Identify which cell holds the provided text, then report its (X, Y) central coordinate. 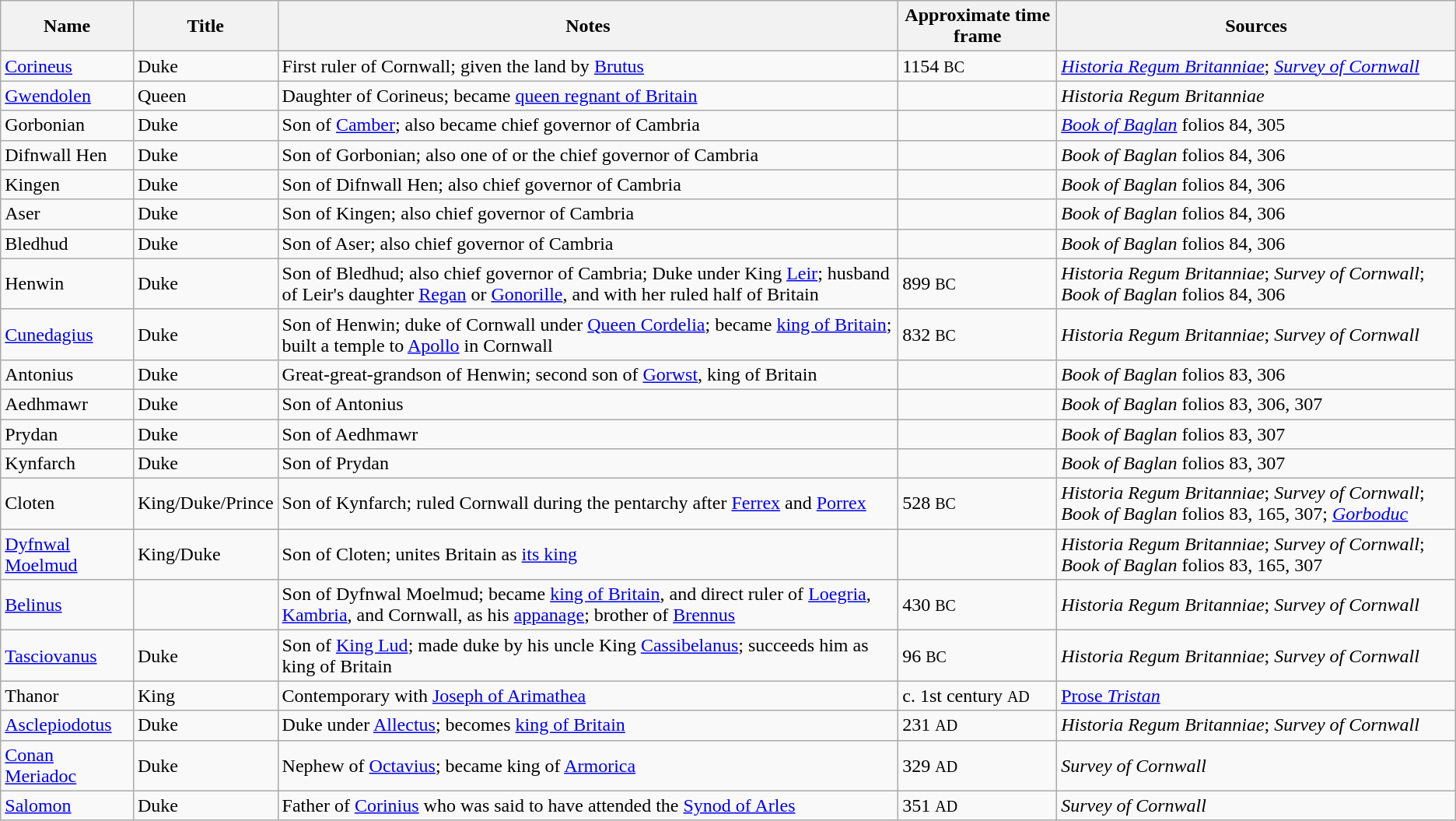
Bledhud (67, 244)
Sources (1257, 26)
Cloten (67, 504)
Title (205, 26)
Historia Regum Britanniae; Survey of Cornwall; Book of Baglan folios 83, 165, 307; Gorboduc (1257, 504)
Thanor (67, 696)
351 AD (978, 805)
Difnwall Hen (67, 155)
Asclepiodotus (67, 725)
Salomon (67, 805)
Belinus (67, 605)
Corineus (67, 66)
First ruler of Cornwall; given the land by Brutus (588, 66)
528 BC (978, 504)
Name (67, 26)
Son of Difnwall Hen; also chief governor of Cambria (588, 184)
Approximate time frame (978, 26)
Henwin (67, 283)
King/Duke (205, 554)
Son of King Lud; made duke by his uncle King Cassibelanus; succeeds him as king of Britain (588, 655)
Historia Regum Britanniae (1257, 96)
Notes (588, 26)
Book of Baglan folios 84, 305 (1257, 125)
Gwendolen (67, 96)
1154 BC (978, 66)
Son of Camber; also became chief governor of Cambria (588, 125)
Son of Henwin; duke of Cornwall under Queen Cordelia; became king of Britain; built a temple to Apollo in Cornwall (588, 335)
Son of Gorbonian; also one of or the chief governor of Cambria (588, 155)
832 BC (978, 335)
Duke under Allectus; becomes king of Britain (588, 725)
231 AD (978, 725)
King (205, 696)
Son of Antonius (588, 404)
Nephew of Octavius; became king of Armorica (588, 766)
Book of Baglan folios 83, 306 (1257, 374)
Prose Tristan (1257, 696)
Son of Aser; also chief governor of Cambria (588, 244)
430 BC (978, 605)
c. 1st century AD (978, 696)
Historia Regum Britanniae; Survey of Cornwall; Book of Baglan folios 83, 165, 307 (1257, 554)
King/Duke/Prince (205, 504)
Son of Kingen; also chief governor of Cambria (588, 214)
329 AD (978, 766)
Son of Cloten; unites Britain as its king (588, 554)
Dyfnwal Moelmud (67, 554)
Queen (205, 96)
Son of Prydan (588, 464)
Aedhmawr (67, 404)
Son of Aedhmawr (588, 433)
Kynfarch (67, 464)
Prydan (67, 433)
Great-great-grandson of Henwin; second son of Gorwst, king of Britain (588, 374)
Historia Regum Britanniae; Survey of Cornwall; Book of Baglan folios 84, 306 (1257, 283)
Contemporary with Joseph of Arimathea (588, 696)
Gorbonian (67, 125)
899 BC (978, 283)
Cunedagius (67, 335)
Tasciovanus (67, 655)
Son of Dyfnwal Moelmud; became king of Britain, and direct ruler of Loegria, Kambria, and Cornwall, as his appanage; brother of Brennus (588, 605)
Antonius (67, 374)
96 BC (978, 655)
Father of Corinius who was said to have attended the Synod of Arles (588, 805)
Son of Kynfarch; ruled Cornwall during the pentarchy after Ferrex and Porrex (588, 504)
Kingen (67, 184)
Daughter of Corineus; became queen regnant of Britain (588, 96)
Aser (67, 214)
Conan Meriadoc (67, 766)
Book of Baglan folios 83, 306, 307 (1257, 404)
